Find where the given text appears and provide that cell's center as [X, Y] coordinate. 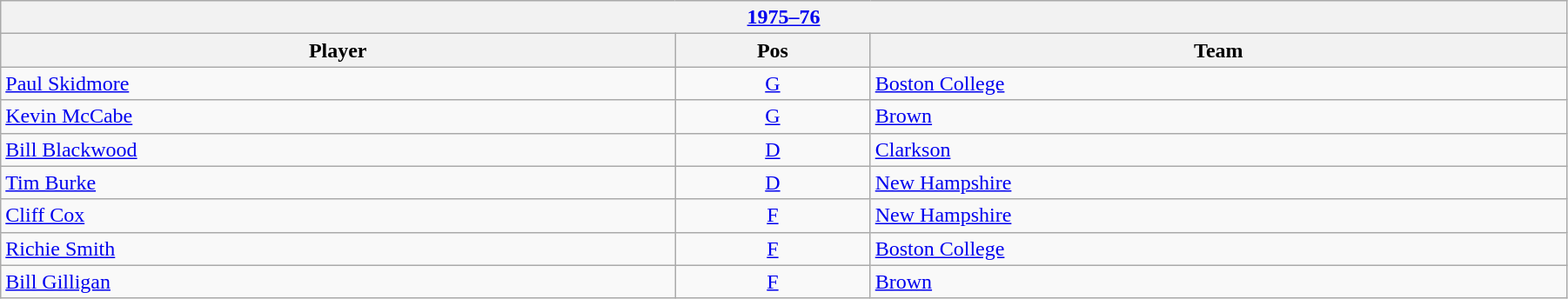
Richie Smith [338, 249]
Team [1218, 50]
1975–76 [784, 17]
Clarkson [1218, 149]
Cliff Cox [338, 216]
Bill Blackwood [338, 149]
Paul Skidmore [338, 83]
Tim Burke [338, 183]
Player [338, 50]
Kevin McCabe [338, 116]
Bill Gilligan [338, 282]
Pos [773, 50]
